Determine the [x, y] coordinate at the center of the cell enclosing the given text.  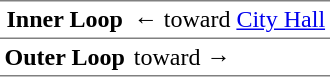
← toward City Hall [229, 20]
Outer Loop [64, 57]
toward → [229, 57]
Inner Loop [64, 20]
